Locate the cell with the specified text and output its [X, Y] center coordinate. 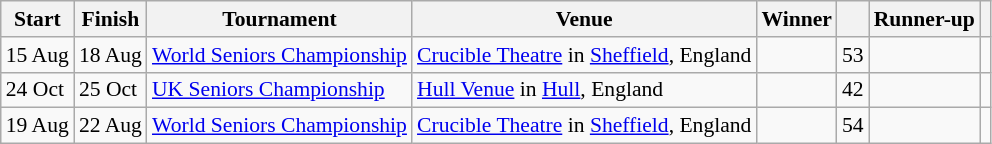
Runner-up [924, 19]
24 Oct [38, 90]
Venue [584, 19]
54 [853, 126]
Winner [796, 19]
Start [38, 19]
Tournament [280, 19]
53 [853, 55]
19 Aug [38, 126]
Finish [110, 19]
Hull Venue in Hull, England [584, 90]
25 Oct [110, 90]
18 Aug [110, 55]
UK Seniors Championship [280, 90]
22 Aug [110, 126]
15 Aug [38, 55]
42 [853, 90]
